Identify which cell holds the provided text, then report its [x, y] central coordinate. 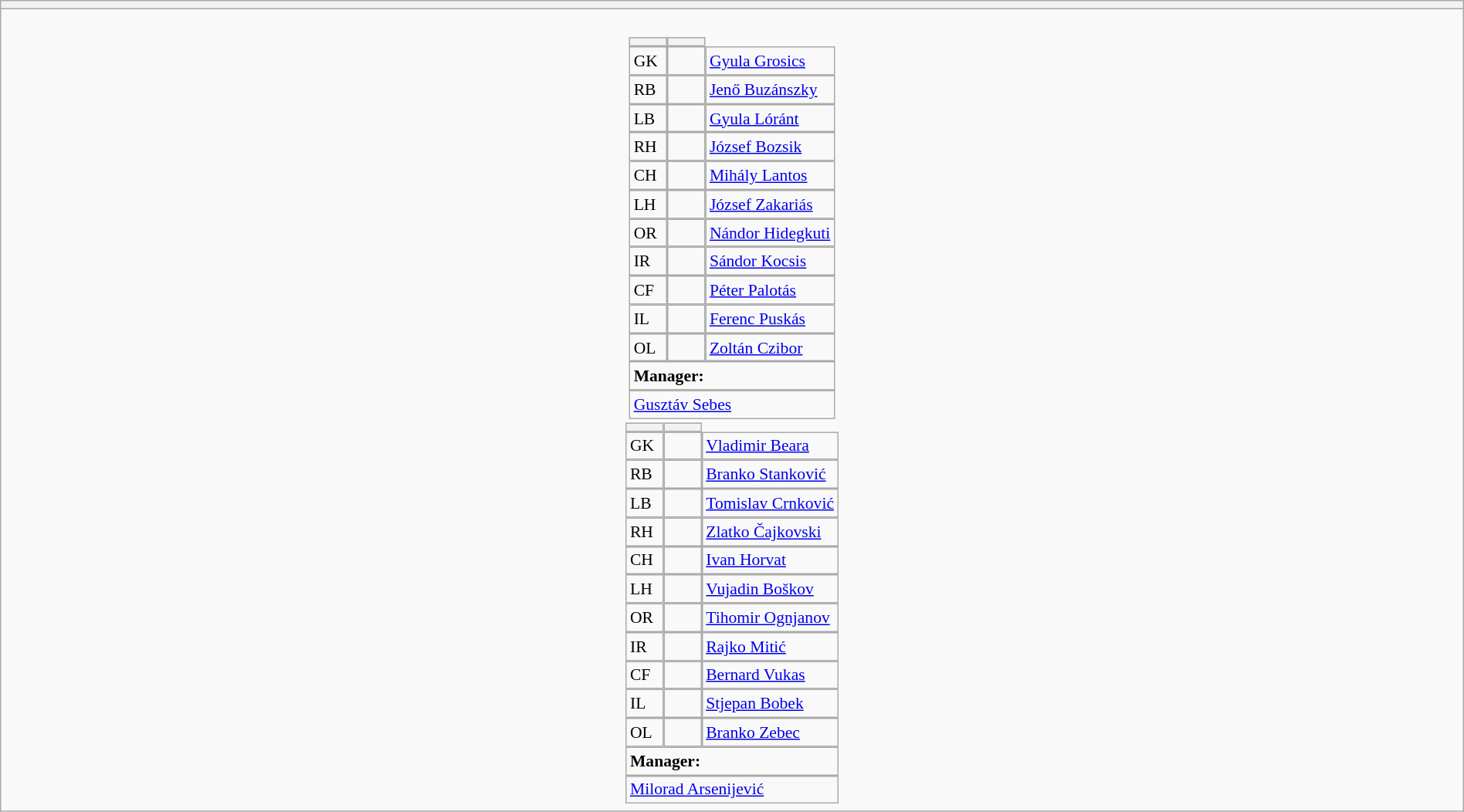
Tihomir Ognjanov [769, 617]
Gyula Lóránt [770, 119]
Ivan Horvat [769, 560]
Gusztáv Sebes [732, 404]
József Bozsik [770, 147]
Branko Zebec [769, 732]
Tomislav Crnković [769, 503]
Vladimir Beara [769, 446]
József Zakariás [770, 204]
Mihály Lantos [770, 176]
Vujadin Boškov [769, 588]
Péter Palotás [770, 290]
Sándor Kocsis [770, 261]
Bernard Vukas [769, 675]
Ferenc Puskás [770, 318]
Milorad Arsenijević [732, 789]
Stjepan Bobek [769, 704]
Branko Stanković [769, 474]
Zlatko Čajkovski [769, 531]
Jenő Buzánszky [770, 90]
Zoltán Czibor [770, 347]
Nándor Hidegkuti [770, 233]
Gyula Grosics [770, 60]
Rajko Mitić [769, 647]
